Identify which cell holds the provided text, then report its [x, y] central coordinate. 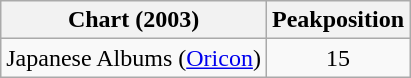
Peakposition [338, 20]
Japanese Albums (Oricon) [134, 58]
15 [338, 58]
Chart (2003) [134, 20]
